Extract the [x, y] coordinate from the center of the cell holding the provided text.  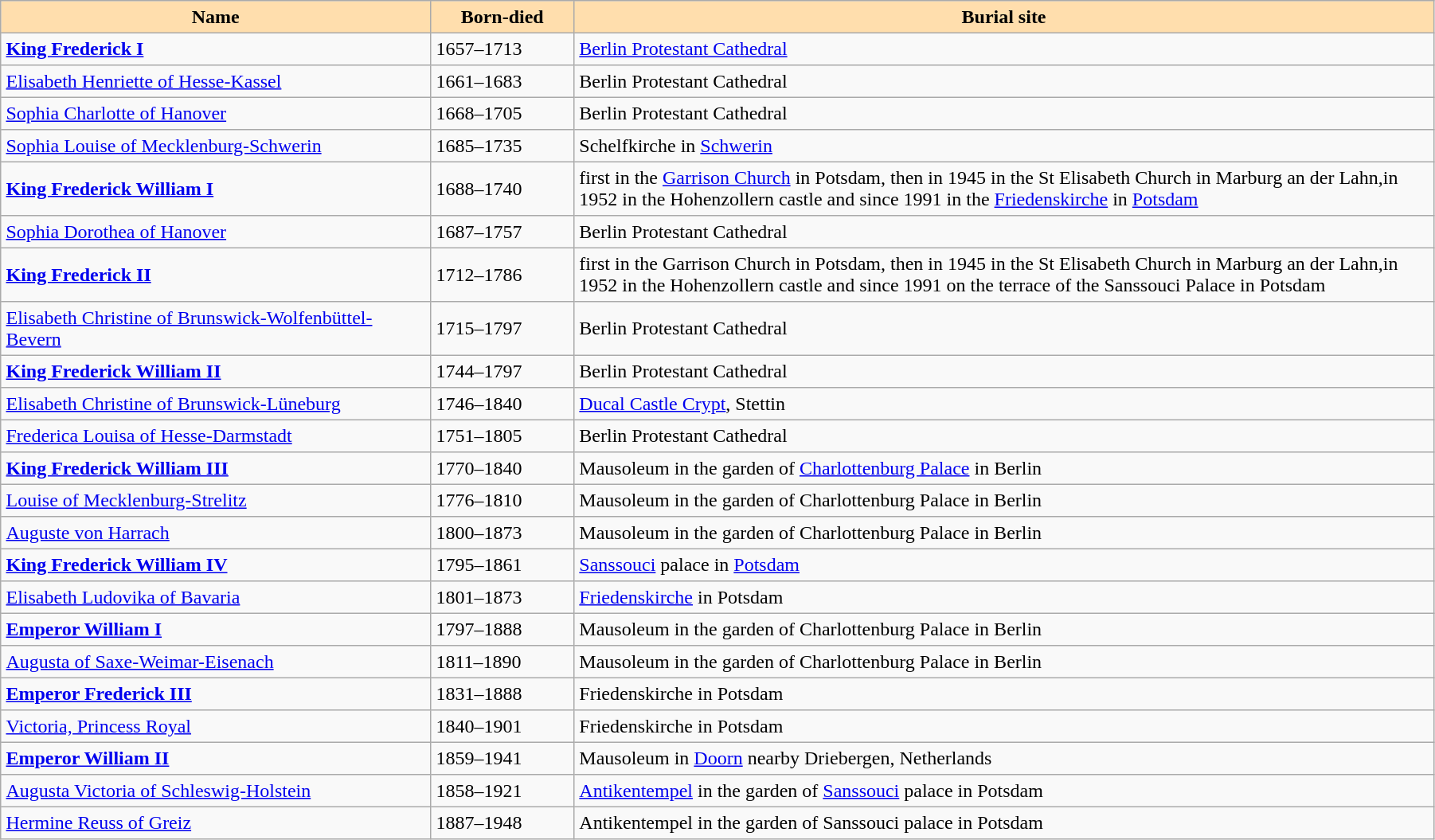
1685–1735 [502, 146]
Sophia Charlotte of Hanover [216, 113]
1858–1921 [502, 791]
1715–1797 [502, 329]
1859–1941 [502, 758]
Auguste von Harrach [216, 533]
1776–1810 [502, 500]
1751–1805 [502, 436]
Augusta of Saxe-Weimar-Eisenach [216, 662]
1746–1840 [502, 404]
1668–1705 [502, 113]
Name [216, 17]
Born-died [502, 17]
1831–1888 [502, 693]
Sophia Louise of Mecklenburg-Schwerin [216, 146]
1744–1797 [502, 371]
Hermine Reuss of Greiz [216, 822]
Louise of Mecklenburg-Strelitz [216, 500]
1797–1888 [502, 629]
Emperor William II [216, 758]
King Frederick William III [216, 468]
1712–1786 [502, 275]
Elisabeth Ludovika of Bavaria [216, 597]
Elisabeth Christine of Brunswick-Lüneburg [216, 404]
Frederica Louisa of Hesse-Darmstadt [216, 436]
1795–1861 [502, 565]
Victoria, Princess Royal [216, 726]
1687–1757 [502, 232]
Sanssouci palace in Potsdam [1004, 565]
1657–1713 [502, 49]
Burial site [1004, 17]
King Frederick William II [216, 371]
1661–1683 [502, 81]
Elisabeth Henriette of Hesse-Kassel [216, 81]
Emperor William I [216, 629]
1688–1740 [502, 189]
1801–1873 [502, 597]
Sophia Dorothea of Hanover [216, 232]
King Frederick I [216, 49]
King Frederick William IV [216, 565]
1840–1901 [502, 726]
Ducal Castle Crypt, Stettin [1004, 404]
Augusta Victoria of Schleswig-Holstein [216, 791]
1887–1948 [502, 822]
Mausoleum in Doorn nearby Driebergen, Netherlands [1004, 758]
Elisabeth Christine of Brunswick-Wolfenbüttel-Bevern [216, 329]
1800–1873 [502, 533]
King Frederick William I [216, 189]
1811–1890 [502, 662]
Schelfkirche in Schwerin [1004, 146]
Emperor Frederick III [216, 693]
1770–1840 [502, 468]
King Frederick II [216, 275]
